From the cell containing the given text, extract its center point as [X, Y] coordinate. 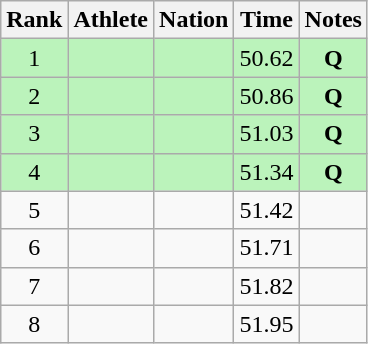
51.95 [266, 324]
Nation [194, 20]
Notes [333, 20]
50.62 [266, 58]
6 [34, 248]
7 [34, 286]
1 [34, 58]
51.42 [266, 210]
2 [34, 96]
4 [34, 172]
51.34 [266, 172]
Time [266, 20]
8 [34, 324]
Athlete [111, 20]
3 [34, 134]
Rank [34, 20]
51.82 [266, 286]
51.03 [266, 134]
51.71 [266, 248]
50.86 [266, 96]
5 [34, 210]
